Return [X, Y] of the center of cell containing provided text 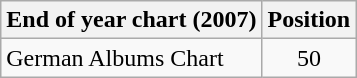
Position [309, 20]
German Albums Chart [132, 58]
End of year chart (2007) [132, 20]
50 [309, 58]
